Return the (X, Y) coordinate for the center point of the cell that contains the specified text.  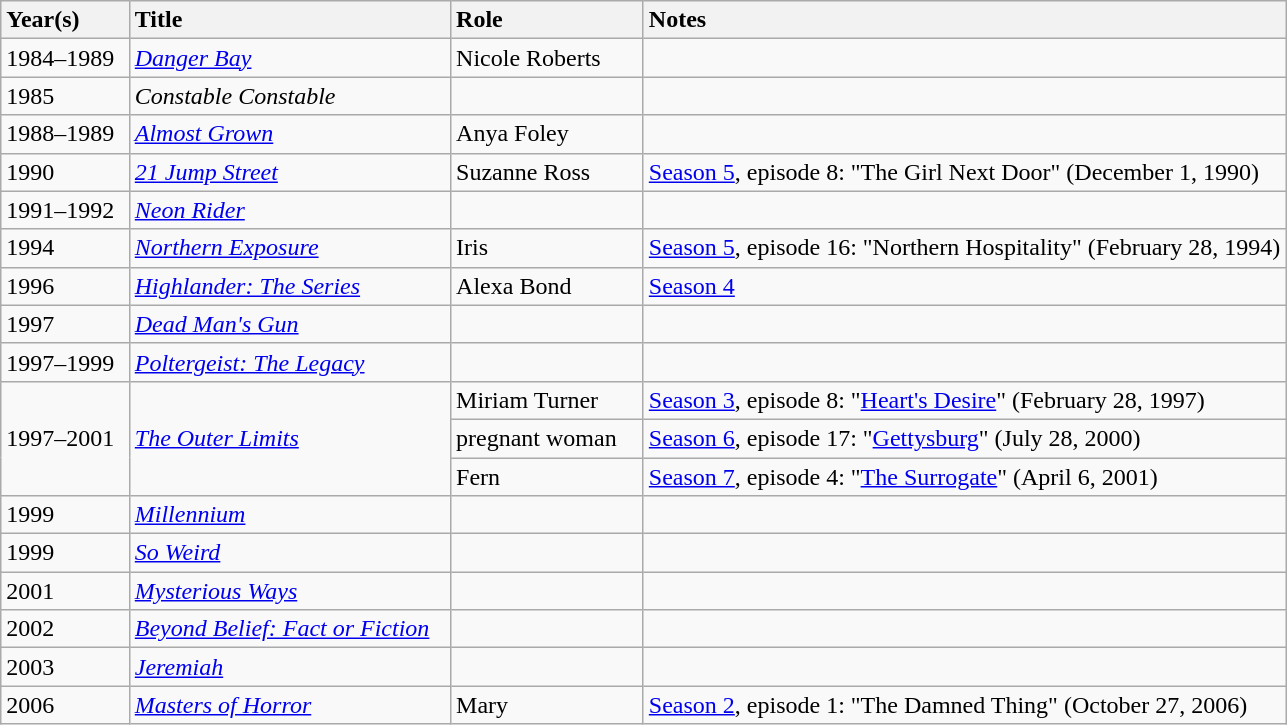
Year(s) (66, 20)
Northern Exposure (290, 248)
1997–1999 (66, 362)
The Outer Limits (290, 438)
Miriam Turner (548, 400)
Anya Foley (548, 134)
2006 (66, 705)
Constable Constable (290, 96)
Highlander: The Series (290, 286)
Masters of Horror (290, 705)
Season 2, episode 1: "The Damned Thing" (October 27, 2006) (964, 705)
Poltergeist: The Legacy (290, 362)
2002 (66, 629)
1994 (66, 248)
1984–1989 (66, 58)
Fern (548, 477)
So Weird (290, 553)
Season 5, episode 8: "The Girl Next Door" (December 1, 1990) (964, 172)
1990 (66, 172)
1997–2001 (66, 438)
Season 6, episode 17: "Gettysburg" (July 28, 2000) (964, 438)
Season 4 (964, 286)
2001 (66, 591)
1985 (66, 96)
Jeremiah (290, 667)
Suzanne Ross (548, 172)
Role (548, 20)
1997 (66, 324)
Dead Man's Gun (290, 324)
Beyond Belief: Fact or Fiction (290, 629)
Mary (548, 705)
21 Jump Street (290, 172)
pregnant woman (548, 438)
Iris (548, 248)
1991–1992 (66, 210)
Season 7, episode 4: "The Surrogate" (April 6, 2001) (964, 477)
Alexa Bond (548, 286)
Neon Rider (290, 210)
Notes (964, 20)
Millennium (290, 515)
Season 3, episode 8: "Heart's Desire" (February 28, 1997) (964, 400)
2003 (66, 667)
Season 5, episode 16: "Northern Hospitality" (February 28, 1994) (964, 248)
1996 (66, 286)
Mysterious Ways (290, 591)
1988–1989 (66, 134)
Nicole Roberts (548, 58)
Almost Grown (290, 134)
Danger Bay (290, 58)
Title (290, 20)
